Find where the given text appears and provide that cell's center as [x, y] coordinate. 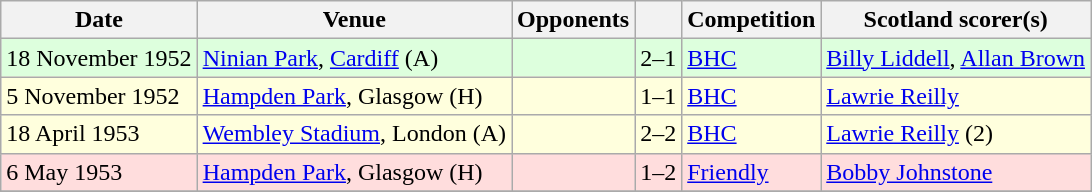
Scotland scorer(s) [956, 20]
2–2 [658, 134]
Competition [752, 20]
2–1 [658, 58]
1–2 [658, 172]
Ninian Park, Cardiff (A) [354, 58]
Billy Liddell, Allan Brown [956, 58]
Friendly [752, 172]
1–1 [658, 96]
5 November 1952 [99, 96]
18 November 1952 [99, 58]
Wembley Stadium, London (A) [354, 134]
Lawrie Reilly (2) [956, 134]
Bobby Johnstone [956, 172]
Lawrie Reilly [956, 96]
6 May 1953 [99, 172]
Opponents [574, 20]
18 April 1953 [99, 134]
Date [99, 20]
Venue [354, 20]
